Return the (x, y) coordinate for the center point of the cell that contains the specified text.  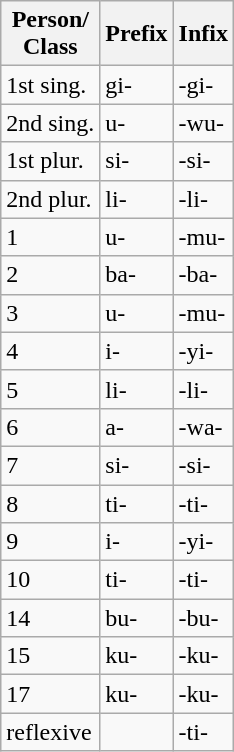
2 (50, 275)
8 (50, 503)
7 (50, 465)
-wa- (203, 427)
Infix (203, 34)
17 (50, 694)
2nd sing. (50, 123)
1 (50, 237)
ba- (136, 275)
Person/Class (50, 34)
reflexive (50, 732)
-wu- (203, 123)
1st sing. (50, 85)
-bu- (203, 618)
6 (50, 427)
gi- (136, 85)
4 (50, 351)
5 (50, 389)
a- (136, 427)
-ba- (203, 275)
10 (50, 580)
9 (50, 542)
15 (50, 656)
2nd plur. (50, 199)
bu- (136, 618)
Prefix (136, 34)
14 (50, 618)
-gi- (203, 85)
1st plur. (50, 161)
3 (50, 313)
